Find where the given text appears and provide that cell's center as (X, Y) coordinate. 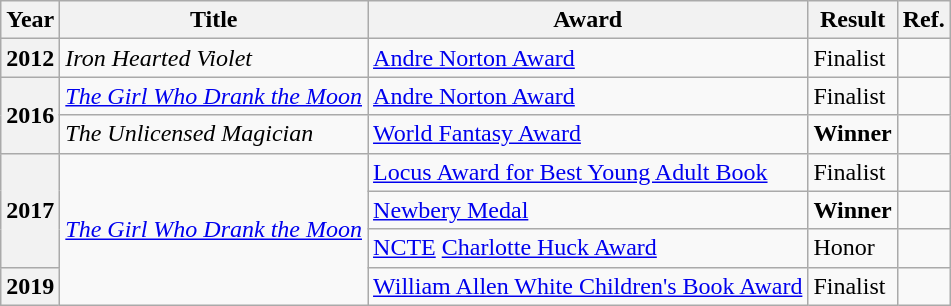
2019 (30, 286)
World Fantasy Award (588, 134)
William Allen White Children's Book Award (588, 286)
Locus Award for Best Young Adult Book (588, 172)
NCTE Charlotte Huck Award (588, 248)
Ref. (924, 20)
2012 (30, 58)
Award (588, 20)
2017 (30, 210)
The Unlicensed Magician (214, 134)
2016 (30, 115)
Honor (852, 248)
Iron Hearted Violet (214, 58)
Title (214, 20)
Newbery Medal (588, 210)
Result (852, 20)
Year (30, 20)
